Return [X, Y] of the center of cell containing provided text 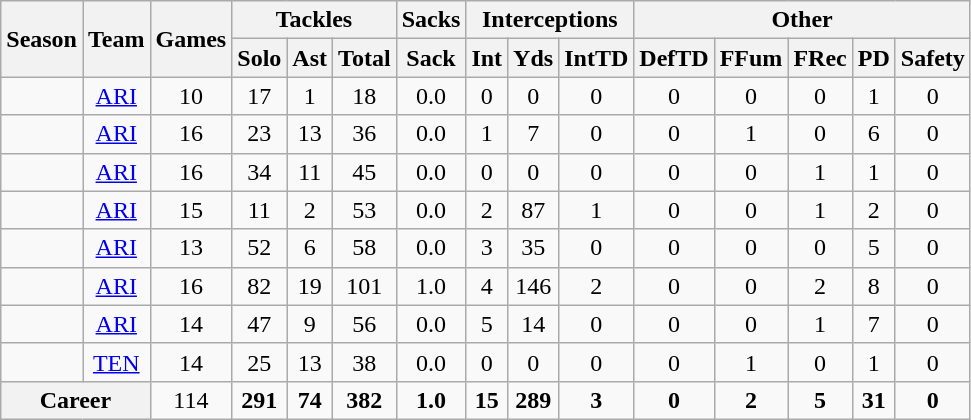
34 [260, 172]
IntTD [596, 58]
31 [874, 400]
23 [260, 134]
35 [534, 248]
289 [534, 400]
DefTD [674, 58]
19 [310, 286]
25 [260, 362]
Season [42, 39]
PD [874, 58]
4 [487, 286]
Other [802, 20]
Solo [260, 58]
Ast [310, 58]
18 [365, 96]
101 [365, 286]
Int [487, 58]
47 [260, 324]
36 [365, 134]
58 [365, 248]
382 [365, 400]
17 [260, 96]
10 [191, 96]
45 [365, 172]
8 [874, 286]
Sacks [431, 20]
38 [365, 362]
114 [191, 400]
146 [534, 286]
Team [116, 39]
82 [260, 286]
Tackles [314, 20]
Sack [431, 58]
Safety [932, 58]
FFum [751, 58]
56 [365, 324]
53 [365, 210]
291 [260, 400]
87 [534, 210]
Interceptions [550, 20]
Games [191, 39]
52 [260, 248]
Career [76, 400]
9 [310, 324]
TEN [116, 362]
Yds [534, 58]
74 [310, 400]
Total [365, 58]
FRec [820, 58]
